Determine the [X, Y] coordinate at the center of the cell enclosing the given text.  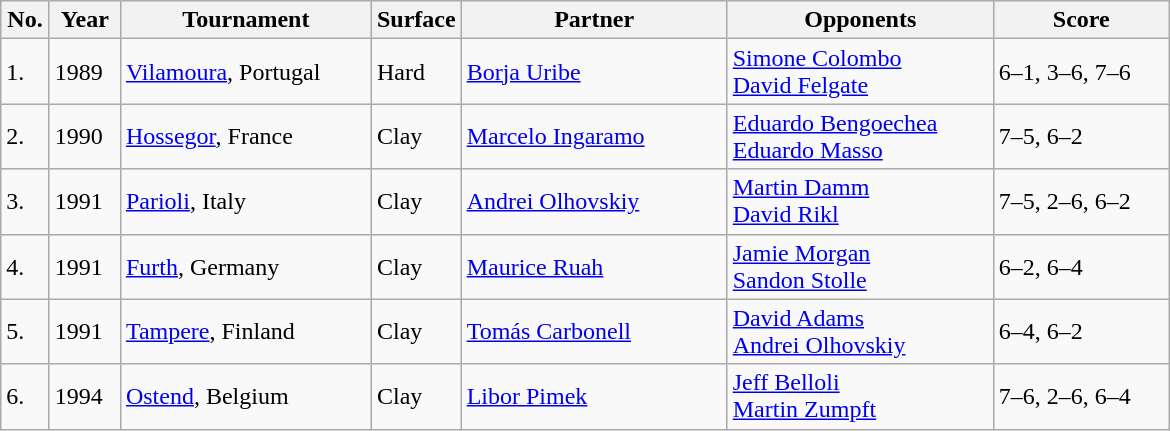
2. [26, 136]
Jamie Morgan Sandon Stolle [860, 266]
Parioli, Italy [246, 202]
1989 [84, 72]
Surface [416, 20]
3. [26, 202]
No. [26, 20]
Year [84, 20]
6–1, 3–6, 7–6 [1081, 72]
Marcelo Ingaramo [594, 136]
6–2, 6–4 [1081, 266]
Tomás Carbonell [594, 332]
Hossegor, France [246, 136]
Vilamoura, Portugal [246, 72]
7–5, 6–2 [1081, 136]
7–6, 2–6, 6–4 [1081, 396]
1. [26, 72]
4. [26, 266]
Eduardo Bengoechea Eduardo Masso [860, 136]
Tournament [246, 20]
1990 [84, 136]
Jeff Belloli Martin Zumpft [860, 396]
6. [26, 396]
Ostend, Belgium [246, 396]
Score [1081, 20]
David Adams Andrei Olhovskiy [860, 332]
Tampere, Finland [246, 332]
7–5, 2–6, 6–2 [1081, 202]
Hard [416, 72]
Martin Damm David Rikl [860, 202]
Furth, Germany [246, 266]
5. [26, 332]
Andrei Olhovskiy [594, 202]
Libor Pimek [594, 396]
1994 [84, 396]
Maurice Ruah [594, 266]
Partner [594, 20]
6–4, 6–2 [1081, 332]
Opponents [860, 20]
Simone Colombo David Felgate [860, 72]
Borja Uribe [594, 72]
